Extract the [x, y] coordinate from the center of the cell holding the provided text.  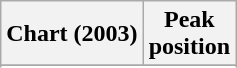
Chart (2003) [72, 34]
Peakposition [189, 34]
